Find where the given text appears and provide that cell's center as (x, y) coordinate. 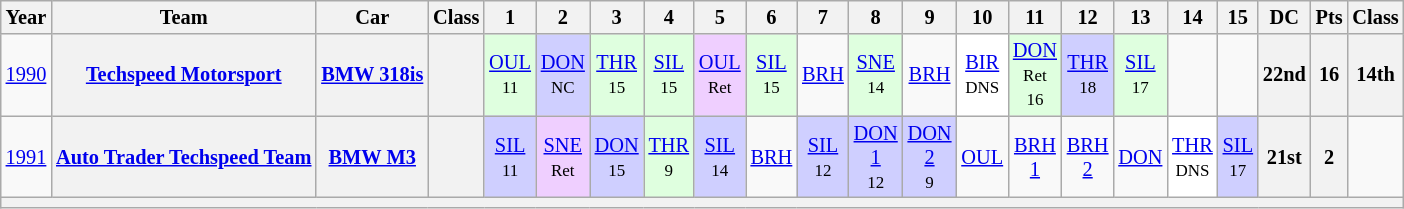
5 (720, 17)
BRH1 (1035, 157)
THR9 (669, 157)
THRDNS (1192, 157)
14 (1192, 17)
Techspeed Motorsport (184, 75)
21st (1284, 157)
DC (1284, 17)
DON29 (930, 157)
THR18 (1088, 75)
14th (1376, 75)
3 (617, 17)
12 (1088, 17)
SNERet (563, 157)
DON (1140, 157)
7 (823, 17)
10 (982, 17)
BRH2 (1088, 157)
THR15 (617, 75)
BMW M3 (372, 157)
15 (1238, 17)
OUL11 (510, 75)
SIL11 (510, 157)
Pts (1330, 17)
1991 (26, 157)
Team (184, 17)
6 (772, 17)
Auto Trader Techspeed Team (184, 157)
DON112 (876, 157)
DONRet16 (1035, 75)
13 (1140, 17)
16 (1330, 75)
9 (930, 17)
1990 (26, 75)
SIL14 (720, 157)
SIL12 (823, 157)
4 (669, 17)
8 (876, 17)
22nd (1284, 75)
OULRet (720, 75)
Car (372, 17)
DONNC (563, 75)
Year (26, 17)
BMW 318is (372, 75)
SNE14 (876, 75)
OUL (982, 157)
BIRDNS (982, 75)
1 (510, 17)
11 (1035, 17)
DON15 (617, 157)
